Identify which cell holds the provided text, then report its [x, y] central coordinate. 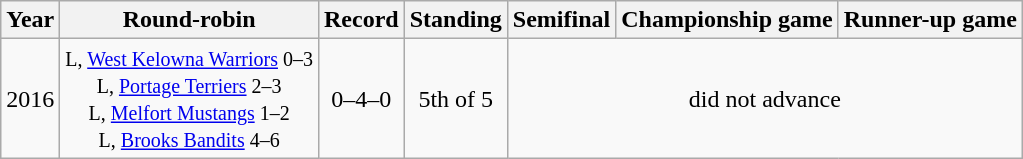
5th of 5 [456, 98]
Record [361, 20]
Standing [456, 20]
Year [30, 20]
Semifinal [561, 20]
Championship game [727, 20]
did not advance [764, 98]
2016 [30, 98]
L, West Kelowna Warriors 0–3L, Portage Terriers 2–3L, Melfort Mustangs 1–2L, Brooks Bandits 4–6 [190, 98]
0–4–0 [361, 98]
Round-robin [190, 20]
Runner-up game [930, 20]
